Search for the cell housing the specified text and yield its [X, Y] center coordinate. 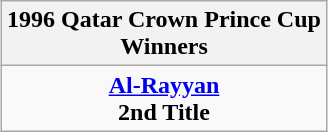
1996 Qatar Crown Prince Cup Winners [164, 34]
Al-Rayyan2nd Title [164, 98]
